Search for the cell housing the specified text and yield its [X, Y] center coordinate. 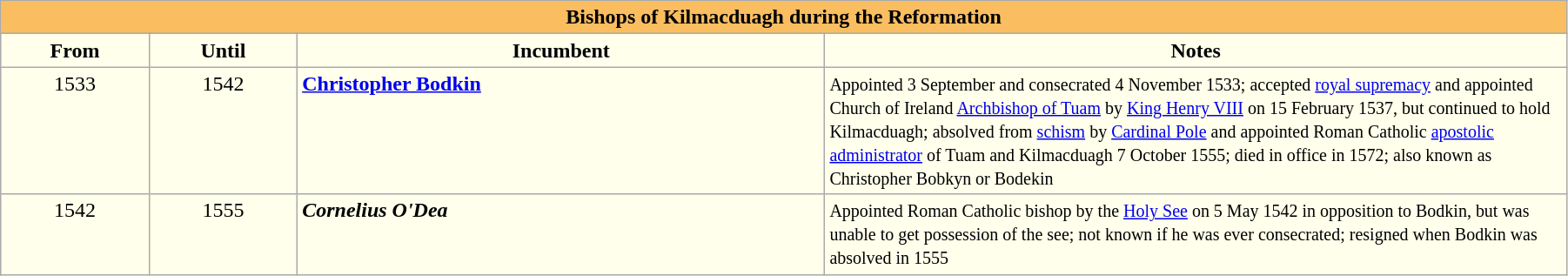
From [75, 50]
Notes [1196, 50]
Bishops of Kilmacduagh during the Reformation [784, 17]
Cornelius O'Dea [561, 234]
Christopher Bodkin [561, 131]
1555 [223, 234]
1533 [75, 131]
Incumbent [561, 50]
Until [223, 50]
